Return [x, y] of the center of cell containing provided text 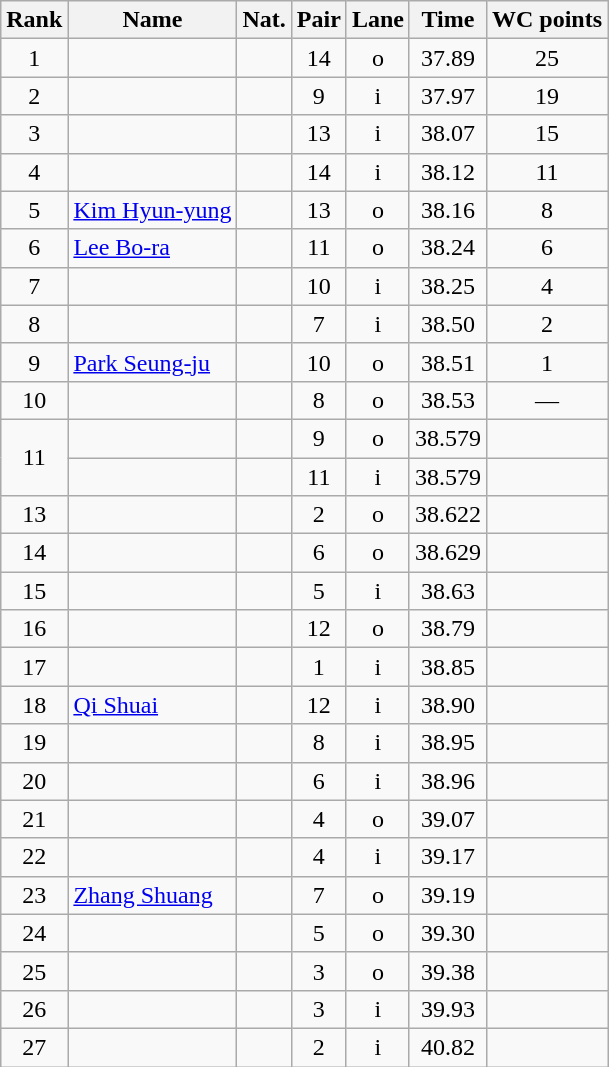
Park Seung-ju [152, 362]
39.30 [448, 933]
38.63 [448, 591]
18 [34, 705]
Kim Hyun-yung [152, 210]
38.16 [448, 210]
39.17 [448, 857]
23 [34, 895]
38.85 [448, 667]
Zhang Shuang [152, 895]
Rank [34, 20]
38.95 [448, 743]
37.89 [448, 58]
40.82 [448, 1047]
21 [34, 819]
WC points [546, 20]
22 [34, 857]
38.50 [448, 324]
Lee Bo-ra [152, 248]
24 [34, 933]
38.12 [448, 172]
Lane [378, 20]
Nat. [264, 20]
16 [34, 629]
38.07 [448, 134]
Name [152, 20]
26 [34, 1009]
17 [34, 667]
38.79 [448, 629]
38.622 [448, 515]
39.19 [448, 895]
38.629 [448, 553]
38.53 [448, 400]
39.07 [448, 819]
38.51 [448, 362]
20 [34, 781]
38.24 [448, 248]
Pair [318, 20]
— [546, 400]
27 [34, 1047]
Qi Shuai [152, 705]
38.25 [448, 286]
37.97 [448, 96]
39.93 [448, 1009]
Time [448, 20]
38.96 [448, 781]
38.90 [448, 705]
39.38 [448, 971]
